Capture the cell that displays the provided text and extract its (X, Y) central coordinate. 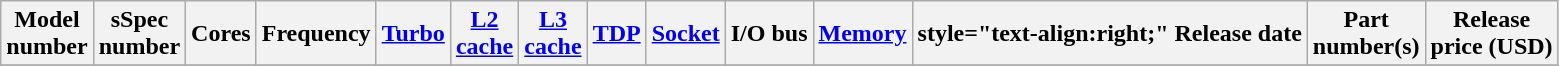
Frequency (316, 34)
sSpecnumber (139, 34)
L2cache (484, 34)
Releaseprice (USD) (1492, 34)
TDP (616, 34)
Cores (222, 34)
Socket (686, 34)
I/O bus (769, 34)
L3cache (553, 34)
Partnumber(s) (1366, 34)
Turbo (413, 34)
Modelnumber (47, 34)
Memory (862, 34)
style="text-align:right;" Release date (1110, 34)
